Return [X, Y] of the center of cell containing provided text 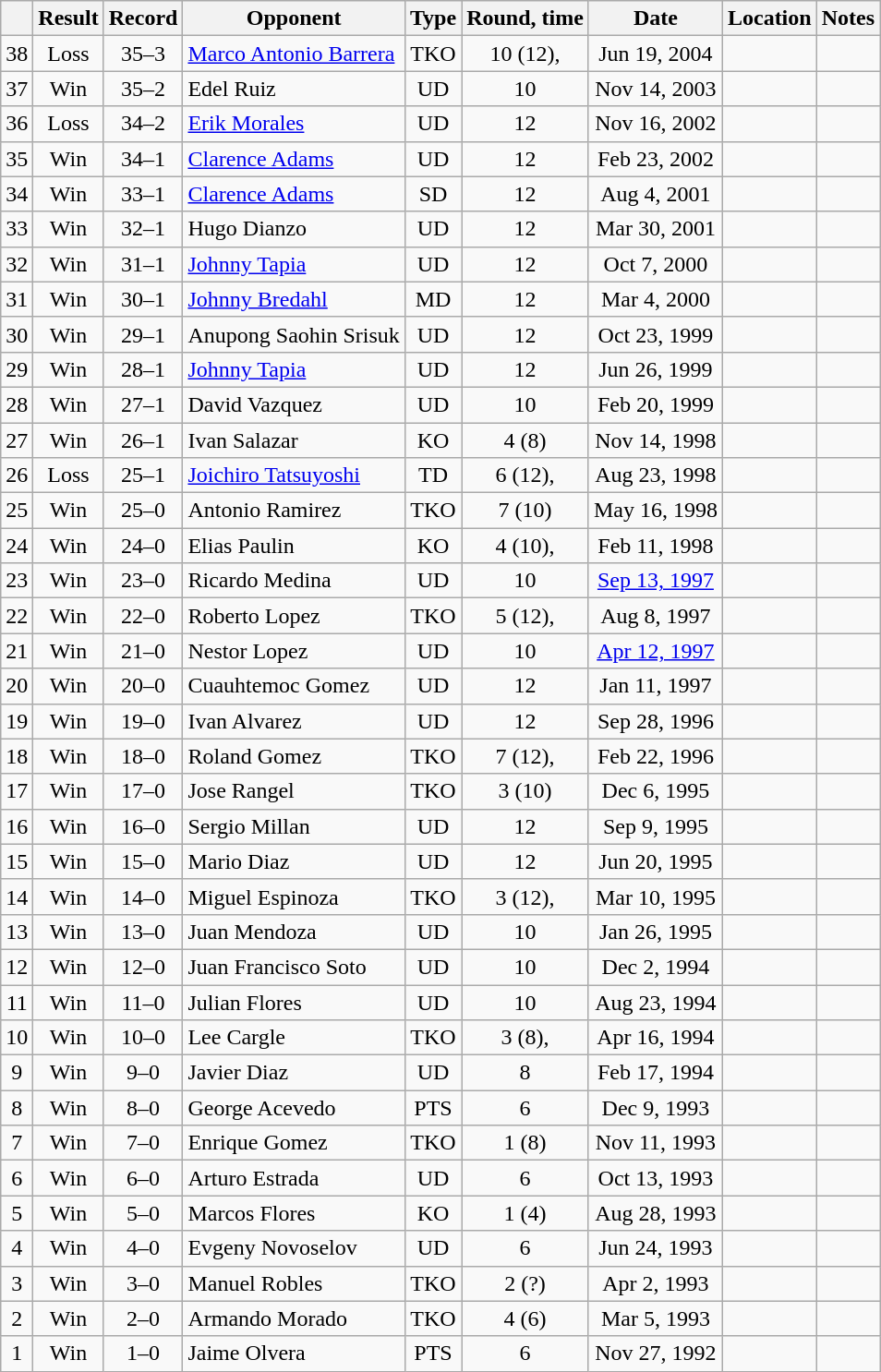
Armando Morado [294, 1318]
Aug 8, 1997 [656, 616]
Oct 13, 1993 [656, 1178]
26 [17, 475]
26–1 [143, 440]
Mar 5, 1993 [656, 1318]
Nov 16, 2002 [656, 124]
Sep 28, 1996 [656, 721]
Feb 22, 1996 [656, 756]
29–1 [143, 334]
17–0 [143, 791]
8–0 [143, 1108]
2 (?) [525, 1283]
Juan Francisco Soto [294, 967]
6–0 [143, 1178]
7 [17, 1143]
Marcos Flores [294, 1213]
Aug 4, 2001 [656, 194]
11–0 [143, 1002]
34–1 [143, 159]
Mar 10, 1995 [656, 897]
3 (12), [525, 897]
Ivan Alvarez [294, 721]
Nestor Lopez [294, 651]
34–2 [143, 124]
38 [17, 54]
Date [656, 18]
Location [769, 18]
20 [17, 686]
Mar 30, 2001 [656, 229]
Roland Gomez [294, 756]
Nov 11, 1993 [656, 1143]
16 [17, 826]
Anupong Saohin Srisuk [294, 334]
24 [17, 546]
Feb 23, 2002 [656, 159]
5 (12), [525, 616]
Jaime Olvera [294, 1354]
Jun 19, 2004 [656, 54]
16–0 [143, 826]
21–0 [143, 651]
SD [432, 194]
14 [17, 897]
Mar 4, 2000 [656, 299]
35–3 [143, 54]
Elias Paulin [294, 546]
Feb 20, 1999 [656, 404]
Ivan Salazar [294, 440]
Mario Diaz [294, 861]
David Vazquez [294, 404]
1–0 [143, 1354]
2 [17, 1318]
Miguel Espinoza [294, 897]
18–0 [143, 756]
32–1 [143, 229]
1 (4) [525, 1213]
25–1 [143, 475]
25 [17, 511]
Cuauhtemoc Gomez [294, 686]
23–0 [143, 581]
25–0 [143, 511]
Joichiro Tatsuyoshi [294, 475]
30 [17, 334]
George Acevedo [294, 1108]
28–1 [143, 369]
Dec 6, 1995 [656, 791]
31–1 [143, 264]
27 [17, 440]
19 [17, 721]
31 [17, 299]
35 [17, 159]
18 [17, 756]
15 [17, 861]
24–0 [143, 546]
Apr 16, 1994 [656, 1038]
33 [17, 229]
Manuel Robles [294, 1283]
7 (12), [525, 756]
15–0 [143, 861]
TD [432, 475]
4 [17, 1248]
Aug 23, 1994 [656, 1002]
Jan 11, 1997 [656, 686]
34 [17, 194]
27–1 [143, 404]
Round, time [525, 18]
Nov 14, 1998 [656, 440]
Jun 26, 1999 [656, 369]
MD [432, 299]
Apr 2, 1993 [656, 1283]
Enrique Gomez [294, 1143]
Record [143, 18]
1 [17, 1354]
Aug 28, 1993 [656, 1213]
12–0 [143, 967]
29 [17, 369]
4 (10), [525, 546]
Sergio Millan [294, 826]
30–1 [143, 299]
19–0 [143, 721]
Marco Antonio Barrera [294, 54]
Jose Rangel [294, 791]
22–0 [143, 616]
May 16, 1998 [656, 511]
Notes [848, 18]
Nov 14, 2003 [656, 89]
Feb 17, 1994 [656, 1073]
Lee Cargle [294, 1038]
3–0 [143, 1283]
Roberto Lopez [294, 616]
37 [17, 89]
22 [17, 616]
Arturo Estrada [294, 1178]
Apr 12, 1997 [656, 651]
17 [17, 791]
35–2 [143, 89]
Aug 23, 1998 [656, 475]
3 (10) [525, 791]
4 (8) [525, 440]
10–0 [143, 1038]
Sep 9, 1995 [656, 826]
9 [17, 1073]
Dec 9, 1993 [656, 1108]
Erik Morales [294, 124]
Oct 7, 2000 [656, 264]
Hugo Dianzo [294, 229]
Opponent [294, 18]
4–0 [143, 1248]
28 [17, 404]
13 [17, 932]
Javier Diaz [294, 1073]
11 [17, 1002]
Feb 11, 1998 [656, 546]
Result [68, 18]
13–0 [143, 932]
Ricardo Medina [294, 581]
33–1 [143, 194]
Antonio Ramirez [294, 511]
Type [432, 18]
Evgeny Novoselov [294, 1248]
10 (12), [525, 54]
2–0 [143, 1318]
9–0 [143, 1073]
4 (6) [525, 1318]
Julian Flores [294, 1002]
20–0 [143, 686]
Jun 20, 1995 [656, 861]
5 [17, 1213]
1 (8) [525, 1143]
Sep 13, 1997 [656, 581]
Edel Ruiz [294, 89]
6 (12), [525, 475]
5–0 [143, 1213]
23 [17, 581]
21 [17, 651]
Nov 27, 1992 [656, 1354]
7–0 [143, 1143]
Johnny Bredahl [294, 299]
Jan 26, 1995 [656, 932]
Jun 24, 1993 [656, 1248]
Juan Mendoza [294, 932]
36 [17, 124]
3 [17, 1283]
14–0 [143, 897]
Dec 2, 1994 [656, 967]
32 [17, 264]
3 (8), [525, 1038]
Oct 23, 1999 [656, 334]
7 (10) [525, 511]
